Determine the [x, y] coordinate at the center of the cell enclosing the given text.  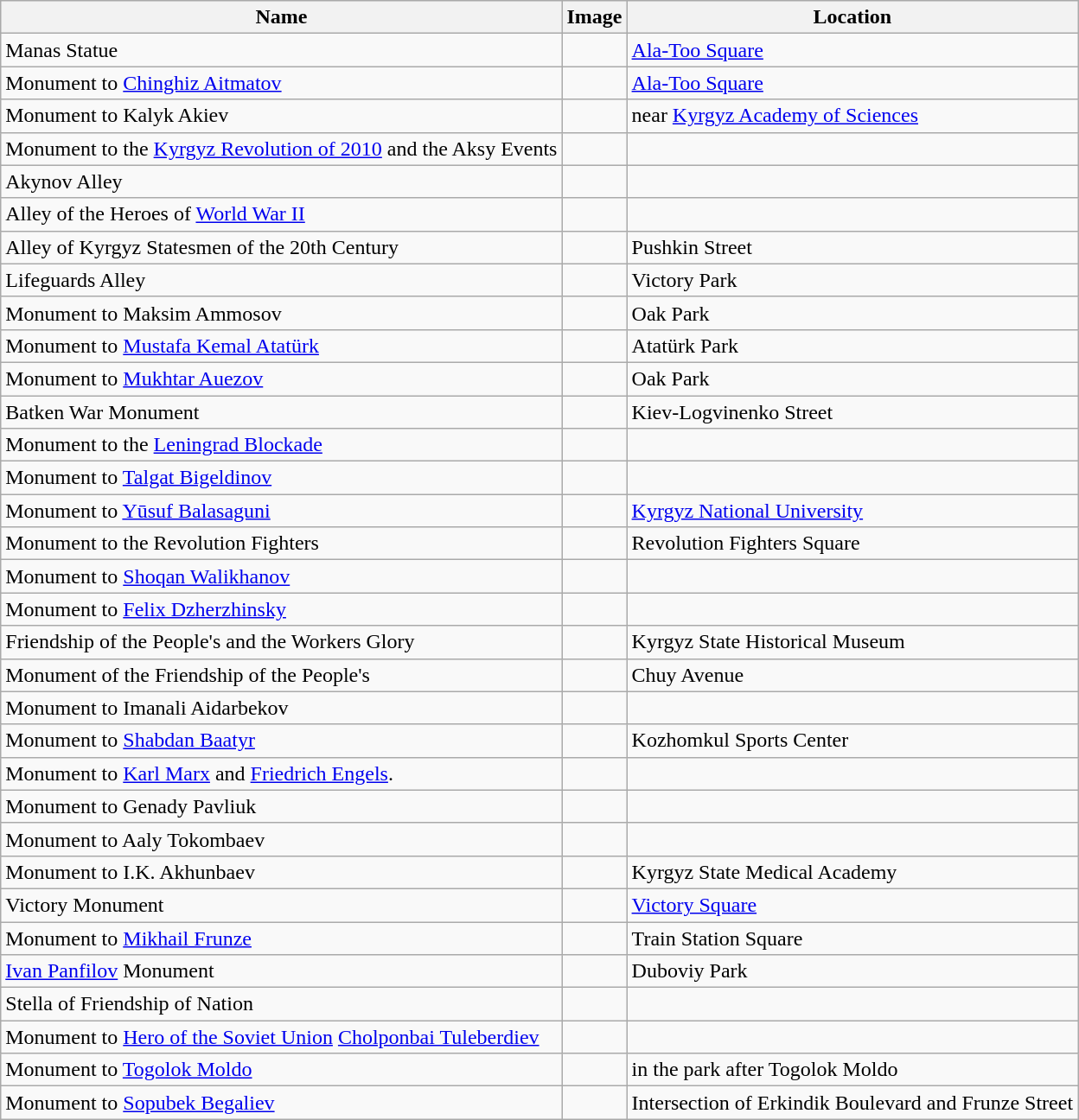
Monument to Togolok Moldo [282, 1070]
Pushkin Street [852, 247]
Monument to Imanali Aidarbekov [282, 708]
Victory Square [852, 905]
Monument to the Kyrgyz Revolution of 2010 and the Aksy Events [282, 149]
Monument to the Revolution Fighters [282, 544]
Monument to Mustafa Kemal Atatürk [282, 346]
Monument to Genady Pavliuk [282, 806]
Kozhomkul Sports Center [852, 741]
Friendship of the People's and the Workers Glory [282, 642]
Monument to Aaly Tokombaev [282, 839]
Monument to Talgat Bigeldinov [282, 478]
Chuy Avenue [852, 675]
Victory Monument [282, 905]
Monument to Maksim Ammosov [282, 313]
Monument to Shabdan Baatyr [282, 741]
Monument to Mikhail Frunze [282, 938]
Monument to Shoqan Walikhanov [282, 576]
Monument to the Leningrad Blockade [282, 445]
near Kyrgyz Academy of Sciences [852, 116]
Kiev-Logvinenko Street [852, 412]
Alley of Kyrgyz Statesmen of the 20th Century [282, 247]
Akynov Alley [282, 181]
Monument to Sopubek Begaliev [282, 1103]
Intersection of Erkindik Boulevard and Frunze Street [852, 1103]
Train Station Square [852, 938]
Duboviy Park [852, 971]
Kyrgyz State Historical Museum [852, 642]
Monument of the Friendship of the People's [282, 675]
in the park after Togolok Moldo [852, 1070]
Monument to Hero of the Soviet Union Cholponbai Tuleberdiev [282, 1037]
Monument to Felix Dzherzhinsky [282, 609]
Ivan Panfilov Monument [282, 971]
Monument to Chinghiz Aitmatov [282, 83]
Monument to Karl Marx and Friedrich Engels. [282, 773]
Victory Park [852, 280]
Atatürk Park [852, 346]
Image [595, 17]
Stella of Friendship of Nation [282, 1004]
Monument to I.K. Akhunbaev [282, 872]
Monument to Yūsuf Balasaguni [282, 511]
Location [852, 17]
Alley of the Heroes of World War II [282, 214]
Kyrgyz National University [852, 511]
Monument to Mukhtar Auezov [282, 379]
Monument to Kalyk Akiev [282, 116]
Revolution Fighters Square [852, 544]
Manas Statue [282, 50]
Lifeguards Alley [282, 280]
Batken War Monument [282, 412]
Name [282, 17]
Kyrgyz State Medical Academy [852, 872]
